Provide the (x, y) coordinate of the cell's center where the given text is located.  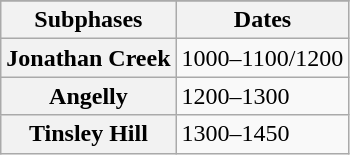
1300–1450 (262, 134)
Jonathan Creek (88, 58)
1000–1100/1200 (262, 58)
Angelly (88, 96)
Tinsley Hill (88, 134)
1200–1300 (262, 96)
Subphases (88, 20)
Dates (262, 20)
